Detect which cell encompasses the target text, then output its (X, Y) center coordinate. 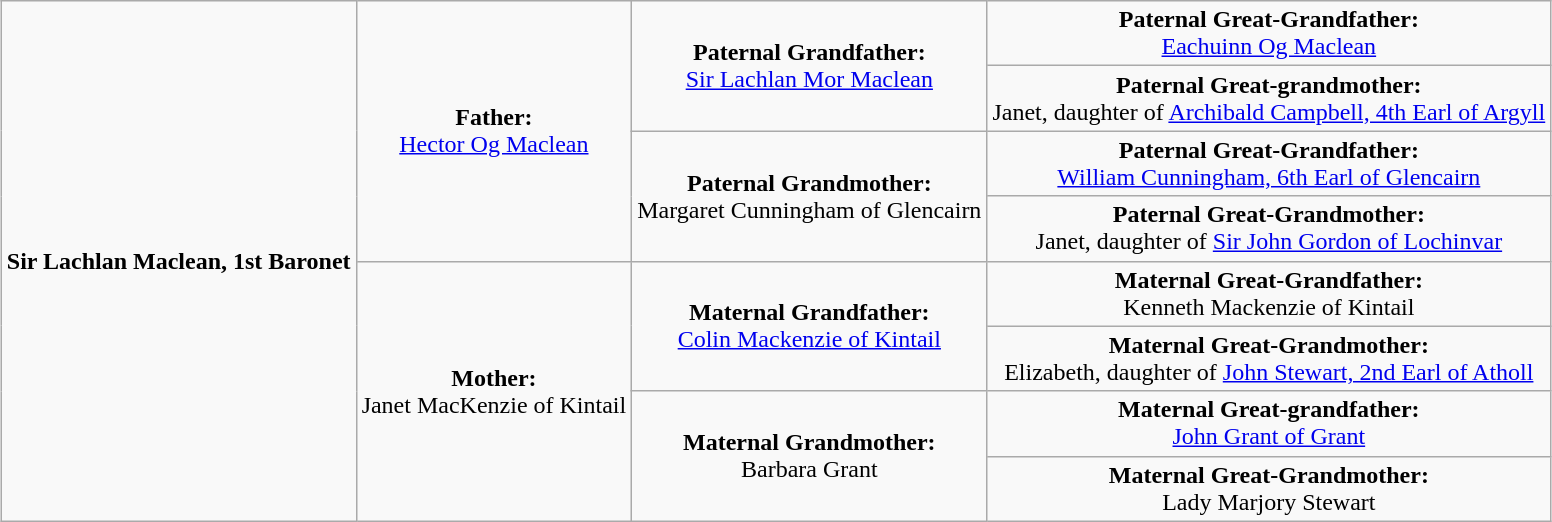
Paternal Great-Grandfather:Eachuinn Og Maclean (1269, 34)
Maternal Great-Grandmother:Elizabeth, daughter of John Stewart, 2nd Earl of Atholl (1269, 358)
Paternal Great-Grandfather:William Cunningham, 6th Earl of Glencairn (1269, 164)
Maternal Great-Grandmother:Lady Marjory Stewart (1269, 488)
Maternal Grandmother:Barbara Grant (810, 456)
Sir Lachlan Maclean, 1st Baronet (178, 261)
Paternal Grandfather:Sir Lachlan Mor Maclean (810, 66)
Paternal Grandmother:Margaret Cunningham of Glencairn (810, 196)
Maternal Great-Grandfather:Kenneth Mackenzie of Kintail (1269, 294)
Maternal Grandfather:Colin Mackenzie of Kintail (810, 326)
Father:Hector Og Maclean (494, 131)
Maternal Great-grandfather:John Grant of Grant (1269, 424)
Paternal Great-Grandmother:Janet, daughter of Sir John Gordon of Lochinvar (1269, 228)
Mother:Janet MacKenzie of Kintail (494, 391)
Paternal Great-grandmother:Janet, daughter of Archibald Campbell, 4th Earl of Argyll (1269, 98)
